Provide the (x, y) coordinate of the cell's center where the given text is located.  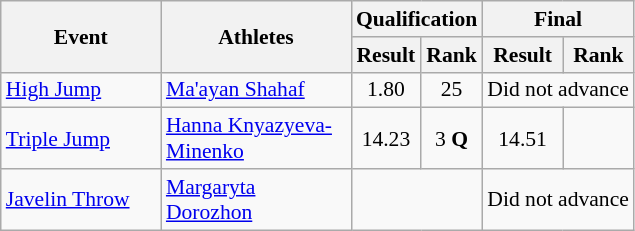
Hanna Knyazyeva-Minenko (256, 138)
1.80 (386, 90)
Javelin Throw (81, 200)
14.51 (522, 138)
High Jump (81, 90)
Final (558, 19)
14.23 (386, 138)
Qualification (416, 19)
Athletes (256, 36)
3 Q (452, 138)
Triple Jump (81, 138)
Margaryta Dorozhon (256, 200)
25 (452, 90)
Event (81, 36)
Ma'ayan Shahaf (256, 90)
